Output the (x, y) coordinate of the center of the cell containing the given text.  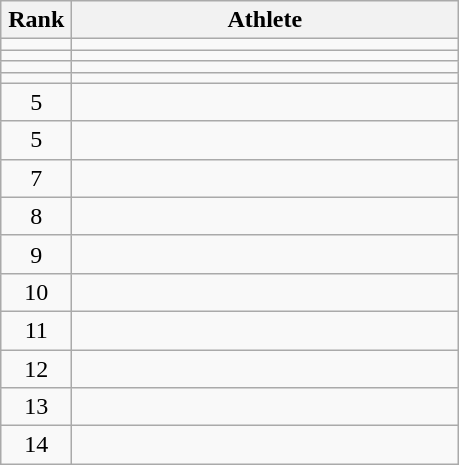
11 (36, 330)
7 (36, 178)
12 (36, 369)
Rank (36, 20)
14 (36, 445)
Athlete (265, 20)
9 (36, 254)
8 (36, 216)
13 (36, 407)
10 (36, 292)
